For the text-containing cell, return its midpoint in [x, y] coordinate format. 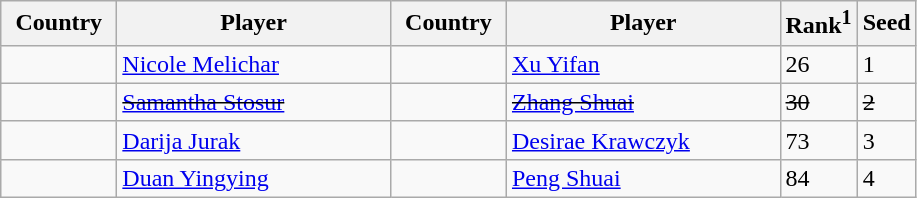
Darija Jurak [254, 140]
Samantha Stosur [254, 102]
2 [886, 102]
Desirae Krawczyk [643, 140]
Rank1 [818, 24]
Seed [886, 24]
3 [886, 140]
26 [818, 64]
Duan Yingying [254, 178]
Zhang Shuai [643, 102]
Nicole Melichar [254, 64]
30 [818, 102]
73 [818, 140]
Xu Yifan [643, 64]
1 [886, 64]
Peng Shuai [643, 178]
84 [818, 178]
4 [886, 178]
